Detect which cell encompasses the target text, then output its (x, y) center coordinate. 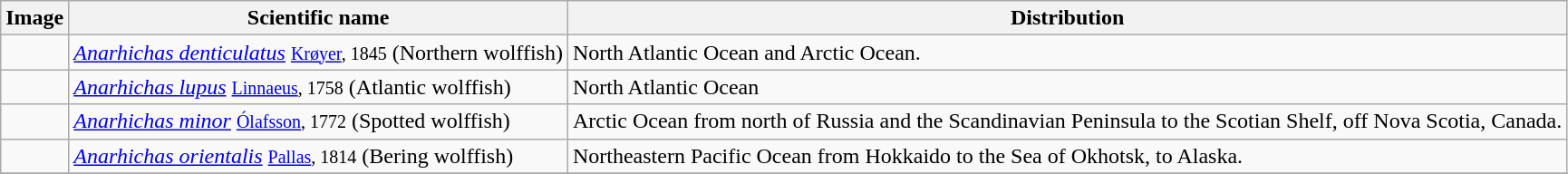
Anarhichas denticulatus Krøyer, 1845 (Northern wolffish) (319, 53)
Anarhichas minor Ólafsson, 1772 (Spotted wolffish) (319, 121)
North Atlantic Ocean (1067, 87)
Distribution (1067, 18)
North Atlantic Ocean and Arctic Ocean. (1067, 53)
Northeastern Pacific Ocean from Hokkaido to the Sea of Okhotsk, to Alaska. (1067, 156)
Anarhichas orientalis Pallas, 1814 (Bering wolffish) (319, 156)
Image (34, 18)
Anarhichas lupus Linnaeus, 1758 (Atlantic wolffish) (319, 87)
Scientific name (319, 18)
Arctic Ocean from north of Russia and the Scandinavian Peninsula to the Scotian Shelf, off Nova Scotia, Canada. (1067, 121)
